Capture the cell that displays the provided text and extract its (X, Y) central coordinate. 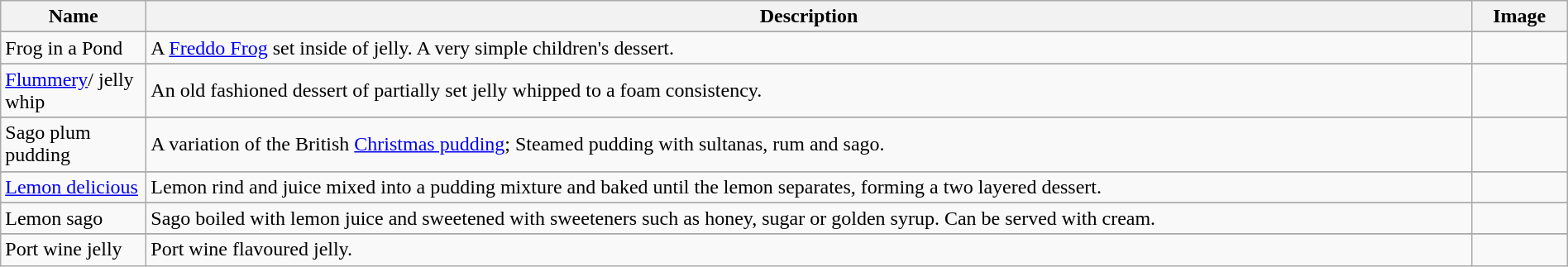
Lemon sago (74, 218)
Name (74, 17)
Port wine flavoured jelly. (809, 250)
An old fashioned dessert of partially set jelly whipped to a foam consistency. (809, 91)
A variation of the British Christmas pudding; Steamed pudding with sultanas, rum and sago. (809, 144)
Sago plum pudding (74, 144)
Lemon delicious (74, 187)
Image (1519, 17)
Frog in a Pond (74, 48)
Port wine jelly (74, 250)
Lemon rind and juice mixed into a pudding mixture and baked until the lemon separates, forming a two layered dessert. (809, 187)
Flummery/ jelly whip (74, 91)
Sago boiled with lemon juice and sweetened with sweeteners such as honey, sugar or golden syrup. Can be served with cream. (809, 218)
A Freddo Frog set inside of jelly. A very simple children's dessert. (809, 48)
Description (809, 17)
